Pinpoint the cell where the given text exists, returning its [x, y] midpoint coordinate. 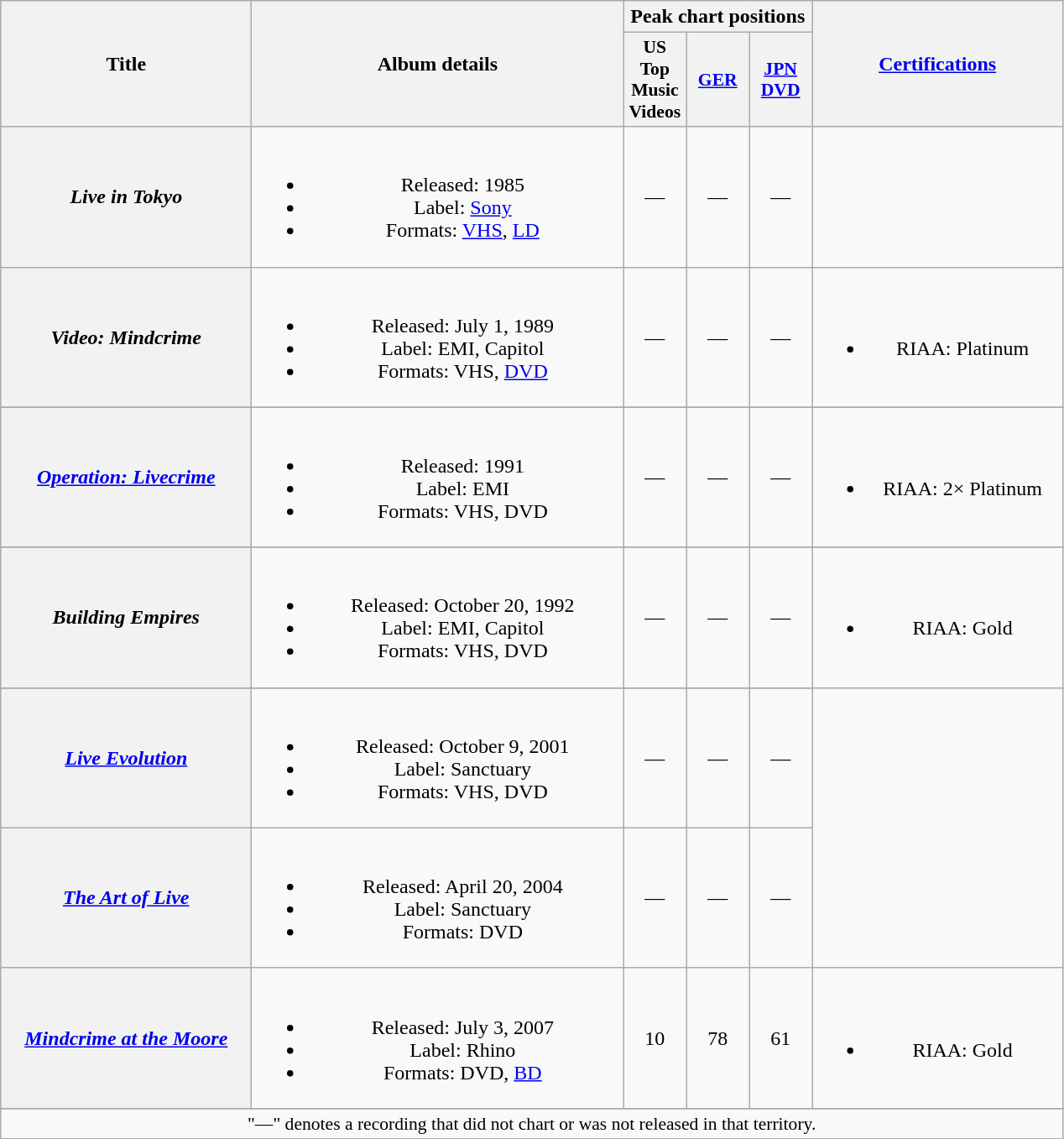
Released: October 20, 1992Label: EMI, CapitolFormats: VHS, DVD [438, 618]
JPNDVD [780, 80]
"—" denotes a recording that did not chart or was not released in that territory. [532, 1123]
Released: 1991Label: EMIFormats: VHS, DVD [438, 477]
Live in Tokyo [126, 196]
Released: April 20, 2004Label: SanctuaryFormats: DVD [438, 898]
Released: July 3, 2007Label: RhinoFormats: DVD, BD [438, 1037]
GER [718, 80]
Peak chart positions [718, 17]
61 [780, 1037]
10 [655, 1037]
Released: October 9, 2001Label: SanctuaryFormats: VHS, DVD [438, 757]
Mindcrime at the Moore [126, 1037]
Title [126, 64]
Live Evolution [126, 757]
Building Empires [126, 618]
Released: July 1, 1989Label: EMI, CapitolFormats: VHS, DVD [438, 337]
78 [718, 1037]
Operation: Livecrime [126, 477]
Released: 1985Label: SonyFormats: VHS, LD [438, 196]
RIAA: 2× Platinum [938, 477]
Album details [438, 64]
US Top Music Videos [655, 80]
The Art of Live [126, 898]
RIAA: Platinum [938, 337]
Video: Mindcrime [126, 337]
Certifications [938, 64]
